Identify which cell holds the provided text, then report its [x, y] central coordinate. 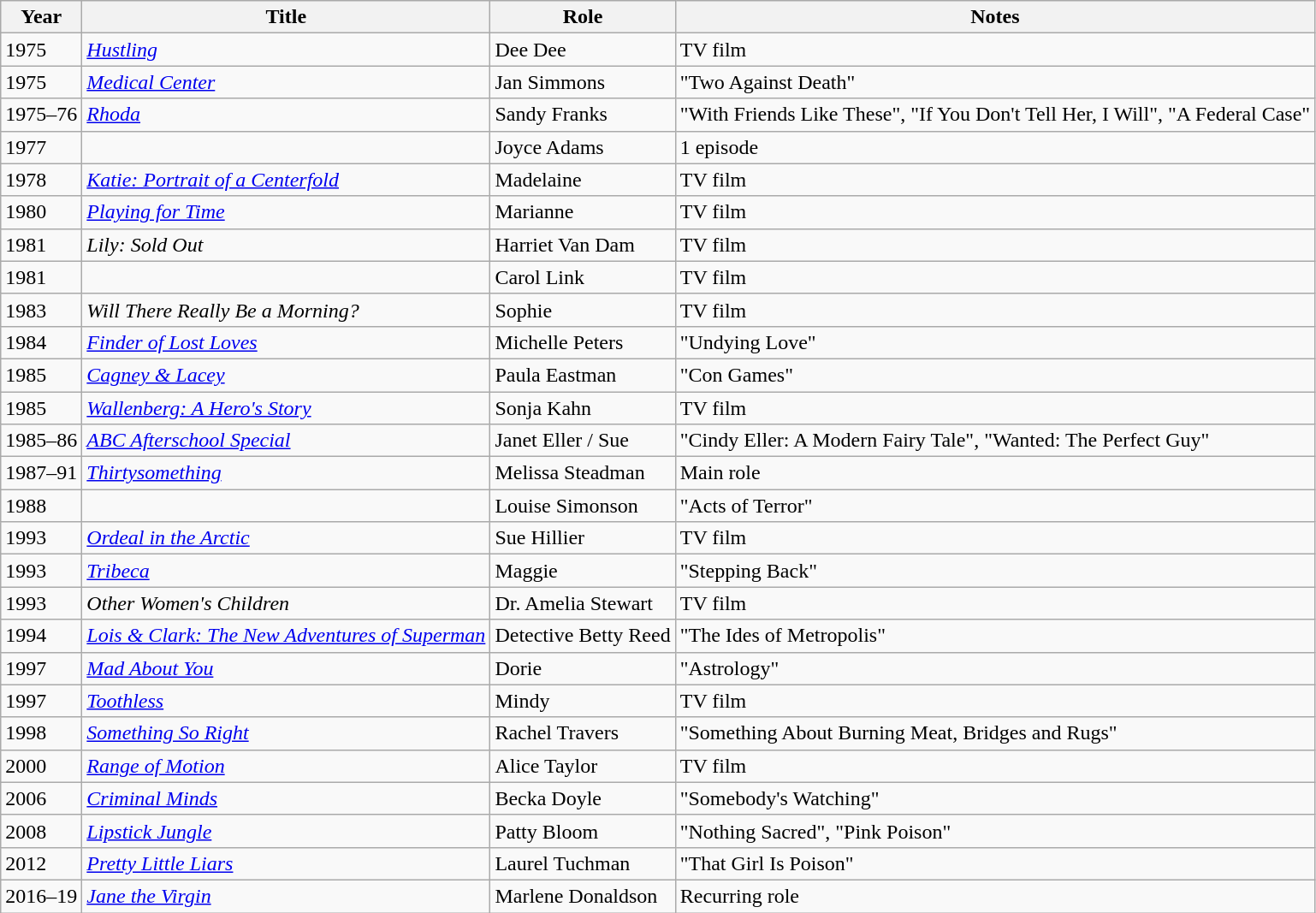
Joyce Adams [583, 147]
Criminal Minds [286, 798]
1977 [41, 147]
Jan Simmons [583, 82]
1978 [41, 180]
Playing for Time [286, 212]
Cagney & Lacey [286, 375]
"Something About Burning Meat, Bridges and Rugs" [995, 733]
Marianne [583, 212]
2012 [41, 863]
Rachel Travers [583, 733]
"Con Games" [995, 375]
Mad About You [286, 668]
Katie: Portrait of a Centerfold [286, 180]
"The Ides of Metropolis" [995, 636]
Janet Eller / Sue [583, 441]
Louise Simonson [583, 506]
Sophie [583, 310]
Pretty Little Liars [286, 863]
Sandy Franks [583, 115]
Harriet Van Dam [583, 245]
Something So Right [286, 733]
Year [41, 17]
Lois & Clark: The New Adventures of Superman [286, 636]
1 episode [995, 147]
1988 [41, 506]
Range of Motion [286, 766]
1984 [41, 342]
Lily: Sold Out [286, 245]
Paula Eastman [583, 375]
1985–86 [41, 441]
Title [286, 17]
Toothless [286, 701]
Dorie [583, 668]
"Two Against Death" [995, 82]
"With Friends Like These", "If You Don't Tell Her, I Will", "A Federal Case" [995, 115]
Mindy [583, 701]
Sonja Kahn [583, 408]
"That Girl Is Poison" [995, 863]
2008 [41, 831]
Recurring role [995, 896]
"Nothing Sacred", "Pink Poison" [995, 831]
Wallenberg: A Hero's Story [286, 408]
Alice Taylor [583, 766]
Tribeca [286, 571]
Hustling [286, 50]
Carol Link [583, 277]
2006 [41, 798]
Role [583, 17]
Other Women's Children [286, 603]
1983 [41, 310]
Madelaine [583, 180]
1980 [41, 212]
Marlene Donaldson [583, 896]
Finder of Lost Loves [286, 342]
2016–19 [41, 896]
Sue Hillier [583, 538]
Dee Dee [583, 50]
1998 [41, 733]
Laurel Tuchman [583, 863]
"Stepping Back" [995, 571]
Jane the Virgin [286, 896]
Patty Bloom [583, 831]
Lipstick Jungle [286, 831]
Rhoda [286, 115]
1975–76 [41, 115]
2000 [41, 766]
"Acts of Terror" [995, 506]
Ordeal in the Arctic [286, 538]
Main role [995, 473]
1994 [41, 636]
Melissa Steadman [583, 473]
1987–91 [41, 473]
Becka Doyle [583, 798]
Michelle Peters [583, 342]
Medical Center [286, 82]
Thirtysomething [286, 473]
"Somebody's Watching" [995, 798]
Will There Really Be a Morning? [286, 310]
Maggie [583, 571]
"Undying Love" [995, 342]
Notes [995, 17]
ABC Afterschool Special [286, 441]
"Astrology" [995, 668]
Dr. Amelia Stewart [583, 603]
"Cindy Eller: A Modern Fairy Tale", "Wanted: The Perfect Guy" [995, 441]
Detective Betty Reed [583, 636]
